Provide the [X, Y] coordinate of the cell's center where the given text is located.  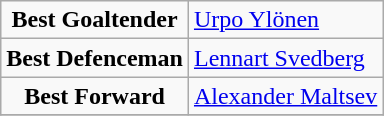
Alexander Maltsev [285, 96]
Lennart Svedberg [285, 58]
Best Defenceman [95, 58]
Best Forward [95, 96]
Best Goaltender [95, 20]
Urpo Ylönen [285, 20]
